Return (X, Y) of the center of cell containing provided text 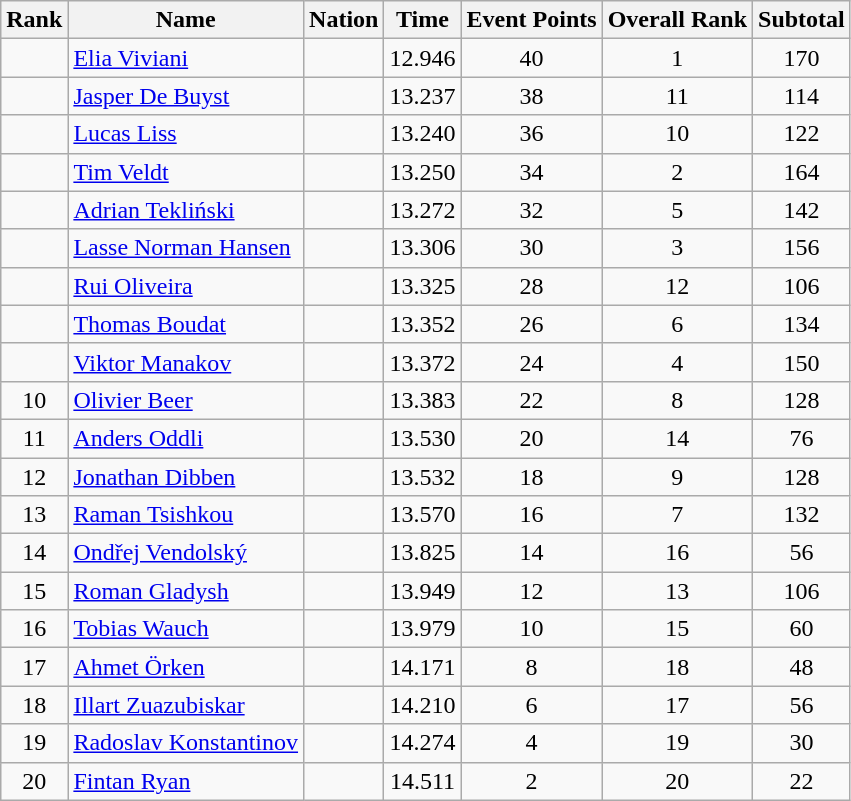
114 (802, 96)
13.352 (422, 324)
Anders Oddli (186, 438)
Tobias Wauch (186, 629)
Tim Veldt (186, 172)
13.825 (422, 553)
Rank (34, 20)
Name (186, 20)
14.274 (422, 743)
Lasse Norman Hansen (186, 248)
Subtotal (802, 20)
13.372 (422, 362)
3 (677, 248)
Jasper De Buyst (186, 96)
170 (802, 58)
28 (532, 286)
14.171 (422, 667)
Adrian Tekliński (186, 210)
Radoslav Konstantinov (186, 743)
164 (802, 172)
76 (802, 438)
12.946 (422, 58)
134 (802, 324)
Olivier Beer (186, 400)
13.383 (422, 400)
13.532 (422, 477)
13.306 (422, 248)
Lucas Liss (186, 134)
132 (802, 515)
Viktor Manakov (186, 362)
13.272 (422, 210)
150 (802, 362)
Illart Zuazubiskar (186, 705)
Nation (344, 20)
5 (677, 210)
13.570 (422, 515)
Elia Viviani (186, 58)
Fintan Ryan (186, 781)
60 (802, 629)
32 (532, 210)
14.210 (422, 705)
26 (532, 324)
14.511 (422, 781)
Ahmet Örken (186, 667)
Overall Rank (677, 20)
156 (802, 248)
142 (802, 210)
Event Points (532, 20)
Jonathan Dibben (186, 477)
34 (532, 172)
13.530 (422, 438)
13.237 (422, 96)
Thomas Boudat (186, 324)
Time (422, 20)
13.325 (422, 286)
13.240 (422, 134)
Raman Tsishkou (186, 515)
9 (677, 477)
7 (677, 515)
Rui Oliveira (186, 286)
13.250 (422, 172)
40 (532, 58)
13.949 (422, 591)
24 (532, 362)
Ondřej Vendolský (186, 553)
Roman Gladysh (186, 591)
38 (532, 96)
122 (802, 134)
36 (532, 134)
48 (802, 667)
13.979 (422, 629)
1 (677, 58)
